Determine the (X, Y) coordinate at the center of the cell enclosing the given text.  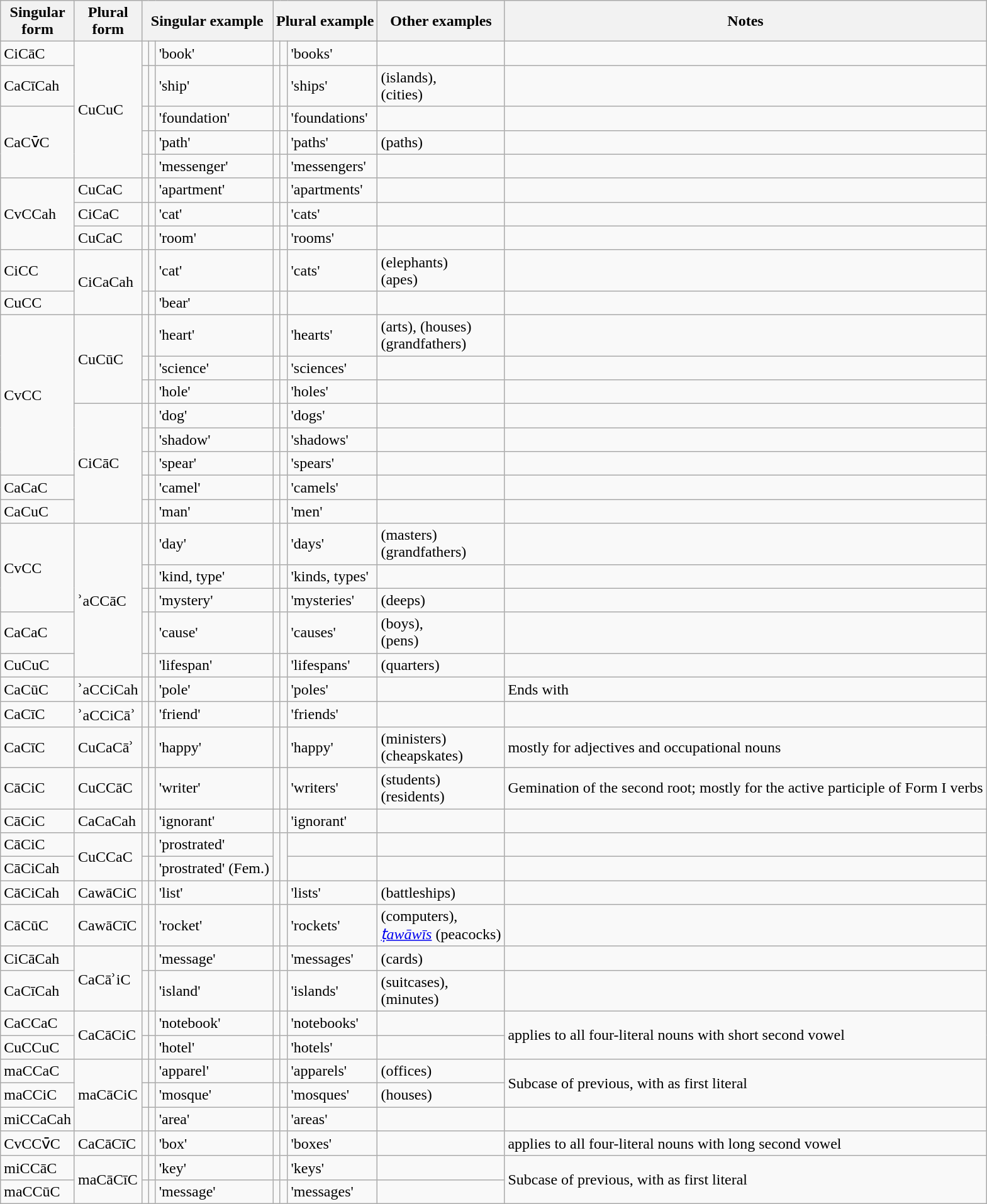
'shadows' (332, 440)
(battleships) (441, 893)
'ship' (214, 86)
'notebook' (214, 1023)
Plural example (325, 21)
ʾaCCiCah (108, 689)
'writer' (214, 788)
CaCuC (38, 511)
CaCūC (38, 689)
'men' (332, 511)
'foundations' (332, 118)
'area' (214, 1119)
(paths) (441, 142)
'man' (214, 511)
'list' (214, 893)
'messengers' (332, 166)
maCCaC (38, 1071)
maCāCīC (108, 1179)
CaCaCah (108, 821)
(houses) (441, 1095)
CuCaCāʾ (108, 747)
'shadow' (214, 440)
CaCāCiC (108, 1035)
'rockets' (332, 926)
(computers),ṭawāwīs (peacocks) (441, 926)
'mosques' (332, 1095)
'causes' (332, 633)
'writers' (332, 788)
maCCūC (38, 1191)
CuCCāC (108, 788)
Singular example (207, 21)
Gemination of the second root; mostly for the active participle of Form I verbs (745, 788)
'cause' (214, 633)
'apparels' (332, 1071)
applies to all four-literal nouns with long second vowel (745, 1144)
'camel' (214, 488)
'rooms' (332, 238)
CāCūC (38, 926)
(masters) (grandfathers) (441, 543)
(islands), (cities) (441, 86)
'heart' (214, 335)
(suitcases), (minutes) (441, 990)
(elephants) (apes) (441, 270)
ʾaCCiCāʾ (108, 715)
CawāCīC (108, 926)
(offices) (441, 1071)
'science' (214, 368)
'islands' (332, 990)
'paths' (332, 142)
'key' (214, 1168)
(ministers) (cheapskates) (441, 747)
ʾaCCāC (108, 600)
'bear' (214, 303)
Pluralform (108, 21)
'book' (214, 53)
'camels' (332, 488)
'room' (214, 238)
'prostrated' (Fem.) (214, 869)
maCāCiC (108, 1095)
'apartment' (214, 190)
'messenger' (214, 166)
'day' (214, 543)
'hotel' (214, 1047)
maCCiC (38, 1095)
'spear' (214, 464)
CiCaCah (108, 282)
'dog' (214, 416)
Singularform (38, 21)
CuCūC (108, 359)
Other examples (441, 21)
CvCCah (38, 214)
CvCCv̄C (38, 1144)
'island' (214, 990)
Ends with (745, 689)
'kinds, types' (332, 576)
'box' (214, 1144)
'spears' (332, 464)
'mosque' (214, 1095)
'days' (332, 543)
miCCāC (38, 1168)
CiCC (38, 270)
Notes (745, 21)
(cards) (441, 958)
'hearts' (332, 335)
CaCCaC (38, 1023)
CuCCuC (38, 1047)
(quarters) (441, 665)
'apartments' (332, 190)
'dogs' (332, 416)
mostly for adjectives and occupational nouns (745, 747)
'boxes' (332, 1144)
'books' (332, 53)
CuCC (38, 303)
CawāCiC (108, 893)
'hotels' (332, 1047)
'pole' (214, 689)
CiCaC (108, 214)
'apparel' (214, 1071)
'mysteries' (332, 600)
'lifespans' (332, 665)
applies to all four-literal nouns with short second vowel (745, 1035)
'foundation' (214, 118)
'keys' (332, 1168)
'friends' (332, 715)
'path' (214, 142)
'areas' (332, 1119)
'friend' (214, 715)
(students) (residents) (441, 788)
'notebooks' (332, 1023)
'mystery' (214, 600)
'rocket' (214, 926)
'lifespan' (214, 665)
CiCāCah (38, 958)
'ships' (332, 86)
'sciences' (332, 368)
CuCCaC (108, 857)
'holes' (332, 392)
(deeps) (441, 600)
'kind, type' (214, 576)
'prostrated' (214, 845)
'hole' (214, 392)
CaCāʾiC (108, 979)
miCCaCah (38, 1119)
(arts), (houses) (grandfathers) (441, 335)
CaCv̄C (38, 142)
'lists' (332, 893)
CaCāCīC (108, 1144)
'poles' (332, 689)
(boys), (pens) (441, 633)
